For the text-containing cell, return its midpoint in [x, y] coordinate format. 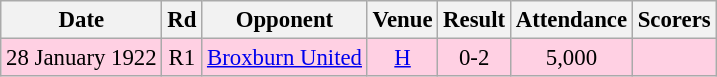
Attendance [571, 20]
Date [82, 20]
28 January 1922 [82, 58]
0-2 [474, 58]
Scorers [674, 20]
Opponent [285, 20]
Result [474, 20]
H [402, 58]
5,000 [571, 58]
Broxburn United [285, 58]
Venue [402, 20]
R1 [182, 58]
Rd [182, 20]
